Extract the (X, Y) coordinate from the center of the cell holding the provided text.  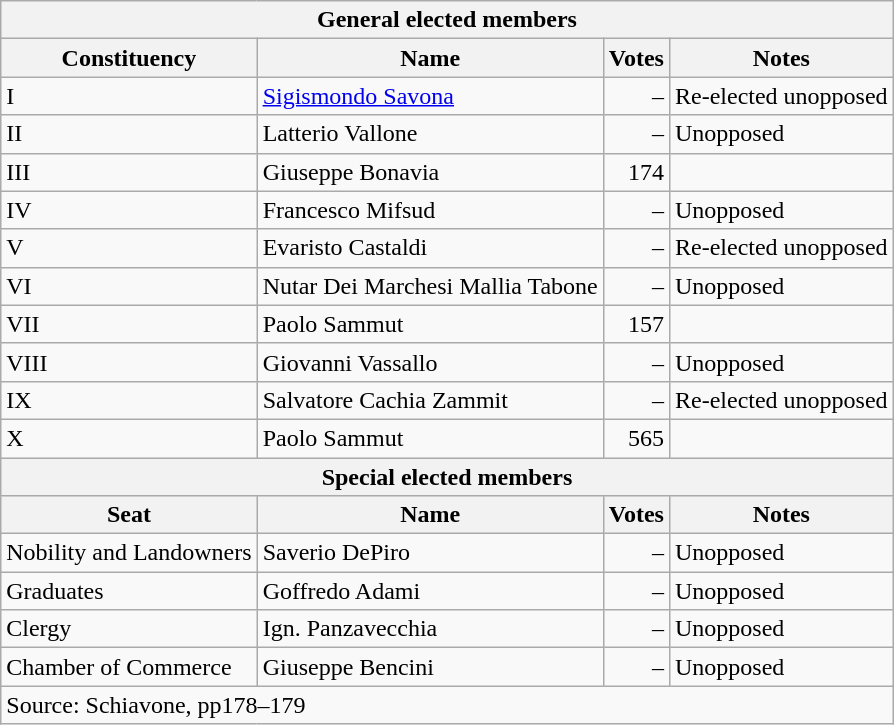
Francesco Mifsud (430, 210)
565 (636, 438)
Nobility and Landowners (129, 553)
Giovanni Vassallo (430, 362)
General elected members (447, 20)
Latterio Vallone (430, 134)
Giuseppe Bonavia (430, 172)
I (129, 96)
Graduates (129, 591)
Ign. Panzavecchia (430, 629)
Special elected members (447, 477)
X (129, 438)
VIII (129, 362)
III (129, 172)
Evaristo Castaldi (430, 248)
Sigismondo Savona (430, 96)
Chamber of Commerce (129, 667)
VI (129, 286)
II (129, 134)
Saverio DePiro (430, 553)
IV (129, 210)
V (129, 248)
Nutar Dei Marchesi Mallia Tabone (430, 286)
VII (129, 324)
Giuseppe Bencini (430, 667)
Source: Schiavone, pp178–179 (447, 705)
Seat (129, 515)
IX (129, 400)
Salvatore Cachia Zammit (430, 400)
Goffredo Adami (430, 591)
174 (636, 172)
157 (636, 324)
Clergy (129, 629)
Constituency (129, 58)
